Capture the cell that displays the provided text and extract its [x, y] central coordinate. 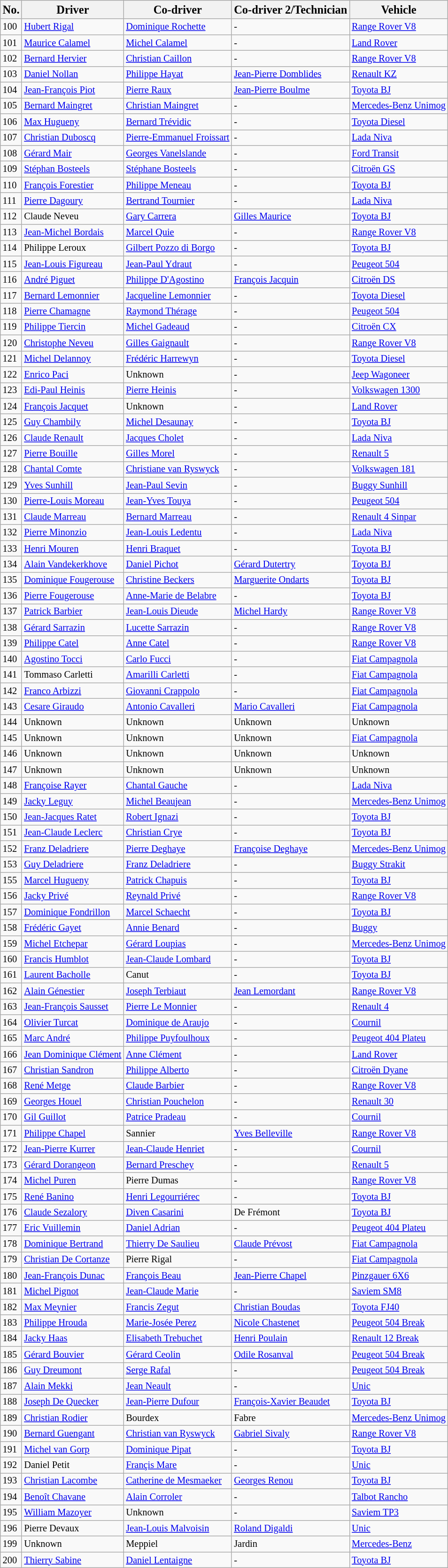
Saviem TP3 [399, 1513]
Talbot Rancho [399, 1497]
181 [11, 1291]
Gilbert Pozzo di Borgo [178, 248]
Max Meynier [72, 1307]
Philippe Alberto [178, 1070]
Pierre Le Monnier [178, 1007]
Mario Cavalleri [290, 706]
Gary Carrera [178, 216]
Daniel Nollan [72, 74]
Pierre Raux [178, 90]
Thierry De Saulieu [178, 1244]
Stéphan Bosteels [72, 169]
Jean-Jacques Ratet [72, 817]
Bernard Maingret [72, 106]
Jacky Leguy [72, 801]
Jean-Claude Henriet [178, 1149]
Claude Barbier [178, 1086]
Christine Beckers [178, 580]
Cesare Giraudo [72, 706]
Gérard Dorangeon [72, 1165]
150 [11, 817]
Christian Duboscq [72, 138]
Fabre [290, 1418]
Benoît Chavane [72, 1497]
De Frémont [290, 1212]
131 [11, 517]
102 [11, 58]
Serge Rafal [178, 1370]
William Mazoyer [72, 1513]
Jacky Privé [72, 896]
Gérard Ceolin [178, 1354]
170 [11, 1117]
109 [11, 169]
Michel van Gorp [72, 1449]
Laurent Bacholle [72, 975]
Bernard Lemonnier [72, 295]
Marc André [72, 1038]
Odile Rosanval [290, 1354]
185 [11, 1354]
178 [11, 1244]
Hubert Rigal [72, 27]
Jean-Claude Lombard [178, 959]
179 [11, 1259]
114 [11, 248]
Max Hugueny [72, 122]
121 [11, 359]
Jean-Pierre Kurrer [72, 1149]
Agostino Tocci [72, 659]
Dominique Rochette [178, 27]
Gérard Sarrazin [72, 627]
Tommaso Carletti [72, 675]
Pierre Dagoury [72, 201]
100 [11, 27]
Marcel Schaecht [178, 912]
169 [11, 1102]
Elisabeth Trebuchet [178, 1338]
Driver [72, 9]
Claude Neveu [72, 216]
Bernard Guengant [72, 1433]
Raymond Thérage [178, 311]
Gérard Mair [72, 153]
Jeep Wagoneer [399, 374]
René Banino [72, 1197]
Marguerite Ondarts [290, 580]
Guy Dreumont [72, 1370]
Christophe Neveu [72, 343]
138 [11, 627]
172 [11, 1149]
François-Xavier Beaudet [290, 1402]
120 [11, 343]
132 [11, 533]
Pierre-Louis Moreau [72, 501]
157 [11, 912]
Buggy Sunhill [399, 485]
193 [11, 1481]
111 [11, 201]
Henri Poulain [290, 1338]
152 [11, 849]
105 [11, 106]
Jean-Pierre Domblides [290, 74]
195 [11, 1513]
Claude Renault [72, 438]
Georges Houel [72, 1102]
Gilles Morel [178, 454]
Anne-Marie de Belabre [178, 596]
Michel Desaunay [178, 422]
Jean-Paul Ydraut [178, 264]
Annie Benard [178, 927]
Dominique de Araujo [178, 1022]
174 [11, 1181]
François Jacquin [290, 279]
Edi-Paul Heinis [72, 390]
Michel Pignot [72, 1291]
Anne Catel [178, 643]
Jean-Paul Sevin [178, 485]
Philippe Meneau [178, 185]
186 [11, 1370]
Philippe Catel [72, 643]
Reynald Privé [178, 896]
127 [11, 454]
Jean-Claude Marie [178, 1291]
Bourdex [178, 1418]
Jacqueline Lemonnier [178, 295]
Françis Mare [178, 1465]
Enrico Paci [72, 374]
Meppiel [178, 1544]
Anne Clément [178, 1054]
Thierry Sabine [72, 1560]
146 [11, 754]
Alain Mekki [72, 1386]
159 [11, 943]
Jean-Pierre Boulme [290, 90]
Philippe Tiercin [72, 327]
Co-driver 2/Technician [290, 9]
Eric Vuillemin [72, 1228]
Chantal Gauche [178, 786]
119 [11, 327]
Marcel Hugueny [72, 880]
Christian Rodier [72, 1418]
196 [11, 1528]
Bernard Marreau [178, 517]
Patrick Chapuis [178, 880]
128 [11, 469]
147 [11, 770]
Renault KZ [399, 74]
161 [11, 975]
136 [11, 596]
Marcel Quie [178, 232]
Guy Deladriere [72, 865]
Jean-Louis Figureau [72, 264]
Michel Gadeaud [178, 327]
Mercedes-Benz [399, 1544]
Henri Mouren [72, 548]
François Beau [178, 1275]
Jean-Yves Touya [178, 501]
Bertrand Tournier [178, 201]
Jean-Pierre Dufour [178, 1402]
167 [11, 1070]
133 [11, 548]
Frédéric Harrewyn [178, 359]
107 [11, 138]
194 [11, 1497]
Yves Belleville [290, 1133]
Gabriel Sivaly [290, 1433]
Gérard Dutertry [290, 564]
Chantal Comte [72, 469]
Joseph De Quecker [72, 1402]
Christian Sandron [72, 1070]
Jean Lemordant [290, 991]
Dominique Fougerouse [72, 580]
Gérard Loupias [178, 943]
Saviem SM8 [399, 1291]
183 [11, 1323]
Jacky Haas [72, 1338]
153 [11, 865]
142 [11, 691]
134 [11, 564]
Pierre Bouille [72, 454]
Michel Beaujean [178, 801]
Christian Boudas [290, 1307]
Renault 12 Break [399, 1338]
Françoise Deghaye [290, 849]
141 [11, 675]
Robert Ignazi [178, 817]
143 [11, 706]
Alain Génestier [72, 991]
Dominique Pipat [178, 1449]
Canut [178, 975]
Guy Chambily [72, 422]
Catherine de Mesmaeker [178, 1481]
Christiane van Ryswyck [178, 469]
180 [11, 1275]
Dominique Fondrillon [72, 912]
Antonio Cavalleri [178, 706]
Michel Puren [72, 1181]
René Metge [72, 1086]
158 [11, 927]
Franco Arbizzi [72, 691]
Philippe Leroux [72, 248]
Christian Crye [178, 833]
135 [11, 580]
Pierre Fougerouse [72, 596]
124 [11, 406]
122 [11, 374]
Gérard Bouvier [72, 1354]
106 [11, 122]
151 [11, 833]
Citroën Dyane [399, 1070]
François Jacquet [72, 406]
130 [11, 501]
Pierre Heinis [178, 390]
Daniel Lentaigne [178, 1560]
Bernard Preschey [178, 1165]
Jean-François Dunac [72, 1275]
164 [11, 1022]
Francis Zegut [178, 1307]
Henri Legourriérec [178, 1197]
Pierre Minonzio [72, 533]
113 [11, 232]
Pierre Devaux [72, 1528]
Citroën DS [399, 279]
Dominique Bertrand [72, 1244]
Gil Guillot [72, 1117]
156 [11, 896]
Jean-Claude Leclerc [72, 833]
Patrice Pradeau [178, 1117]
118 [11, 311]
Christian van Ryswyck [178, 1433]
Yves Sunhill [72, 485]
Francis Humblot [72, 959]
Sannier [178, 1133]
Jean-Louis Dieude [178, 611]
165 [11, 1038]
144 [11, 722]
Georges Vanelslande [178, 153]
145 [11, 738]
199 [11, 1544]
Daniel Petit [72, 1465]
Pierre Chamagne [72, 311]
187 [11, 1386]
104 [11, 90]
Pierre Rigal [178, 1259]
Jean-Louis Ledentu [178, 533]
126 [11, 438]
173 [11, 1165]
Volkswagen 181 [399, 469]
Bernard Hervier [72, 58]
Buggy [399, 927]
Buggy Strakit [399, 865]
117 [11, 295]
162 [11, 991]
168 [11, 1086]
160 [11, 959]
Jean-François Sausset [72, 1007]
171 [11, 1133]
192 [11, 1465]
176 [11, 1212]
Co-driver [178, 9]
Christian Lacombe [72, 1481]
Carlo Fucci [178, 659]
125 [11, 422]
Jean-Michel Bordais [72, 232]
Philippe Hrouda [72, 1323]
Pierre Deghaye [178, 849]
Ford Transit [399, 153]
190 [11, 1433]
Philippe D'Agostino [178, 279]
Michel Hardy [290, 611]
139 [11, 643]
Jardin [290, 1544]
Christian Caillon [178, 58]
Renault 30 [399, 1102]
Citroën GS [399, 169]
191 [11, 1449]
Gilles Gaignault [178, 343]
Françoise Rayer [72, 786]
129 [11, 485]
Michel Etchepar [72, 943]
Bernard Trévidic [178, 122]
Claude Marreau [72, 517]
Henri Braquet [178, 548]
Patrick Barbier [72, 611]
182 [11, 1307]
Philippe Puyfoulhoux [178, 1038]
123 [11, 390]
Alain Vandekerkhove [72, 564]
Pierre-Emmanuel Froissart [178, 138]
Vehicle [399, 9]
Claude Prévost [290, 1244]
Renault 4 [399, 1007]
175 [11, 1197]
137 [11, 611]
Toyota FJ40 [399, 1307]
Daniel Pichot [178, 564]
Jean-François Piot [72, 90]
Georges Renou [290, 1481]
Christian Pouchelon [178, 1102]
Michel Delannoy [72, 359]
Alain Corroler [178, 1497]
Philippe Chapel [72, 1133]
Claude Sezalory [72, 1212]
148 [11, 786]
112 [11, 216]
Maurice Calamel [72, 43]
Michel Calamel [178, 43]
Gilles Maurice [290, 216]
François Forestier [72, 185]
184 [11, 1338]
Christian Maingret [178, 106]
Renault 4 Sinpar [399, 517]
André Piguet [72, 279]
Lucette Sarrazin [178, 627]
Marie-Josée Perez [178, 1323]
Stéphane Bosteels [178, 169]
Jean-Louis Malvoisin [178, 1528]
Amarilli Carletti [178, 675]
Diven Casarini [178, 1212]
166 [11, 1054]
200 [11, 1560]
140 [11, 659]
Daniel Adrian [178, 1228]
115 [11, 264]
116 [11, 279]
Citroën CX [399, 327]
No. [11, 9]
103 [11, 74]
Volkswagen 1300 [399, 390]
Pierre Dumas [178, 1181]
Joseph Terbiaut [178, 991]
188 [11, 1402]
108 [11, 153]
Nicole Chastenet [290, 1323]
155 [11, 880]
101 [11, 43]
Jacques Cholet [178, 438]
163 [11, 1007]
110 [11, 185]
177 [11, 1228]
Olivier Turcat [72, 1022]
Philippe Hayat [178, 74]
Pinzgauer 6X6 [399, 1275]
189 [11, 1418]
Giovanni Crappolo [178, 691]
Roland Digaldi [290, 1528]
Jean-Pierre Chapel [290, 1275]
Jean Neault [178, 1386]
Christian De Cortanze [72, 1259]
149 [11, 801]
Frédéric Gayet [72, 927]
Jean Dominique Clément [72, 1054]
